Determine the [x, y] coordinate at the center of the cell enclosing the given text.  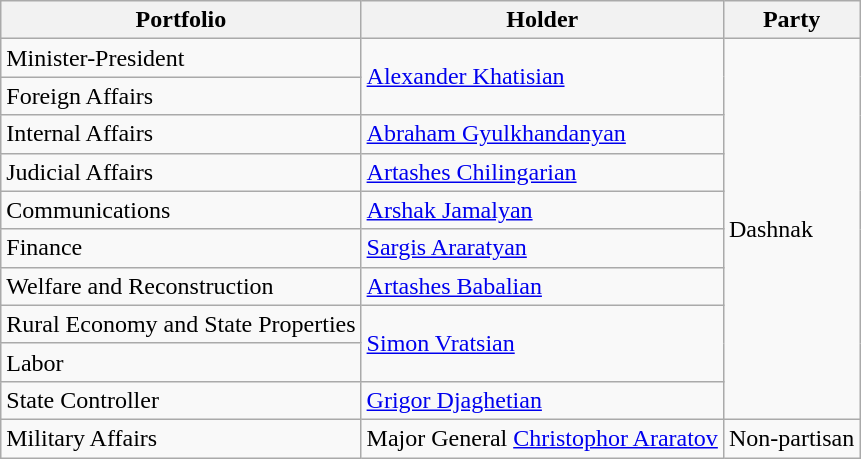
Communications [181, 210]
Party [791, 20]
Simon Vratsian [542, 343]
Arshak Jamalyan [542, 210]
Internal Affairs [181, 134]
Labor [181, 362]
Grigor Djaghetian [542, 400]
Dashnak [791, 230]
Judicial Affairs [181, 172]
Rural Economy and State Properties [181, 324]
Minister-President [181, 58]
Portfolio [181, 20]
Non-partisan [791, 438]
Welfare and Reconstruction [181, 286]
State Controller [181, 400]
Artashes Babalian [542, 286]
Military Affairs [181, 438]
Major General Christophor Araratov [542, 438]
Abraham Gyulkhandanyan [542, 134]
Alexander Khatisian [542, 77]
Foreign Affairs [181, 96]
Artashes Chilingarian [542, 172]
Finance [181, 248]
Sargis Araratyan [542, 248]
Holder [542, 20]
